Return [x, y] of the center of cell containing provided text 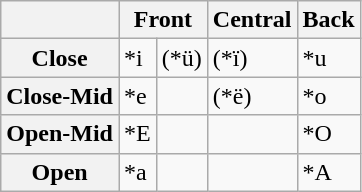
Back [328, 20]
*u [328, 58]
*e [137, 96]
*o [328, 96]
Open [60, 172]
Open-Mid [60, 134]
(*ë) [252, 96]
(*ü) [182, 58]
*O [328, 134]
*i [137, 58]
*E [137, 134]
*a [137, 172]
Central [252, 20]
Close-Mid [60, 96]
Front [162, 20]
*A [328, 172]
(*ï) [252, 58]
Close [60, 58]
